Scan for the cell matching the given text and deliver its [x, y] coordinate at center. 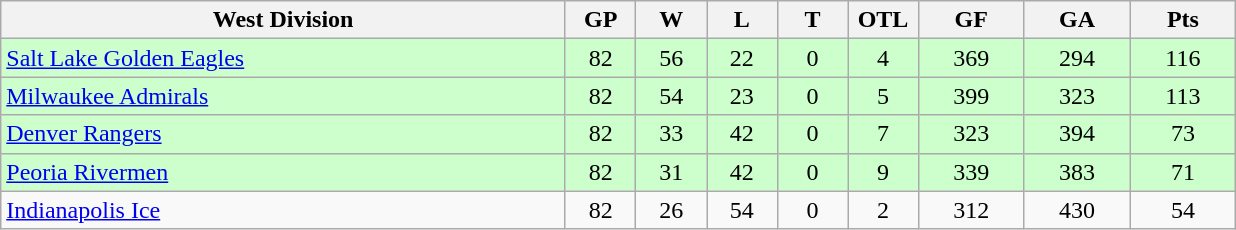
33 [672, 134]
394 [1077, 134]
113 [1183, 96]
GA [1077, 20]
Milwaukee Admirals [284, 96]
GF [971, 20]
GP [600, 20]
5 [884, 96]
312 [971, 210]
Pts [1183, 20]
2 [884, 210]
31 [672, 172]
56 [672, 58]
339 [971, 172]
Salt Lake Golden Eagles [284, 58]
OTL [884, 20]
9 [884, 172]
383 [1077, 172]
West Division [284, 20]
Denver Rangers [284, 134]
23 [742, 96]
22 [742, 58]
Peoria Rivermen [284, 172]
430 [1077, 210]
399 [971, 96]
4 [884, 58]
26 [672, 210]
7 [884, 134]
73 [1183, 134]
369 [971, 58]
116 [1183, 58]
71 [1183, 172]
294 [1077, 58]
W [672, 20]
Indianapolis Ice [284, 210]
T [812, 20]
L [742, 20]
